From the cell containing the given text, extract its center point as [X, Y] coordinate. 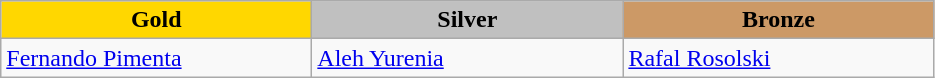
Aleh Yurenia [468, 58]
Rafal Rosolski [778, 58]
Silver [468, 20]
Gold [156, 20]
Fernando Pimenta [156, 58]
Bronze [778, 20]
